Search for the cell housing the specified text and yield its [x, y] center coordinate. 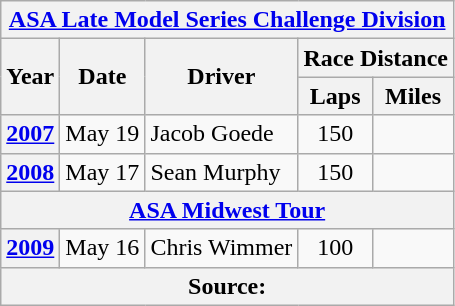
Laps [336, 96]
ASA Midwest Tour [228, 210]
2008 [30, 172]
Source: [228, 286]
Date [102, 77]
May 19 [102, 134]
2007 [30, 134]
Sean Murphy [222, 172]
Race Distance [376, 58]
2009 [30, 248]
May 17 [102, 172]
Year [30, 77]
ASA Late Model Series Challenge Division [228, 20]
May 16 [102, 248]
Driver [222, 77]
100 [336, 248]
Miles [412, 96]
Jacob Goede [222, 134]
Chris Wimmer [222, 248]
